Capture the cell that displays the provided text and extract its [X, Y] central coordinate. 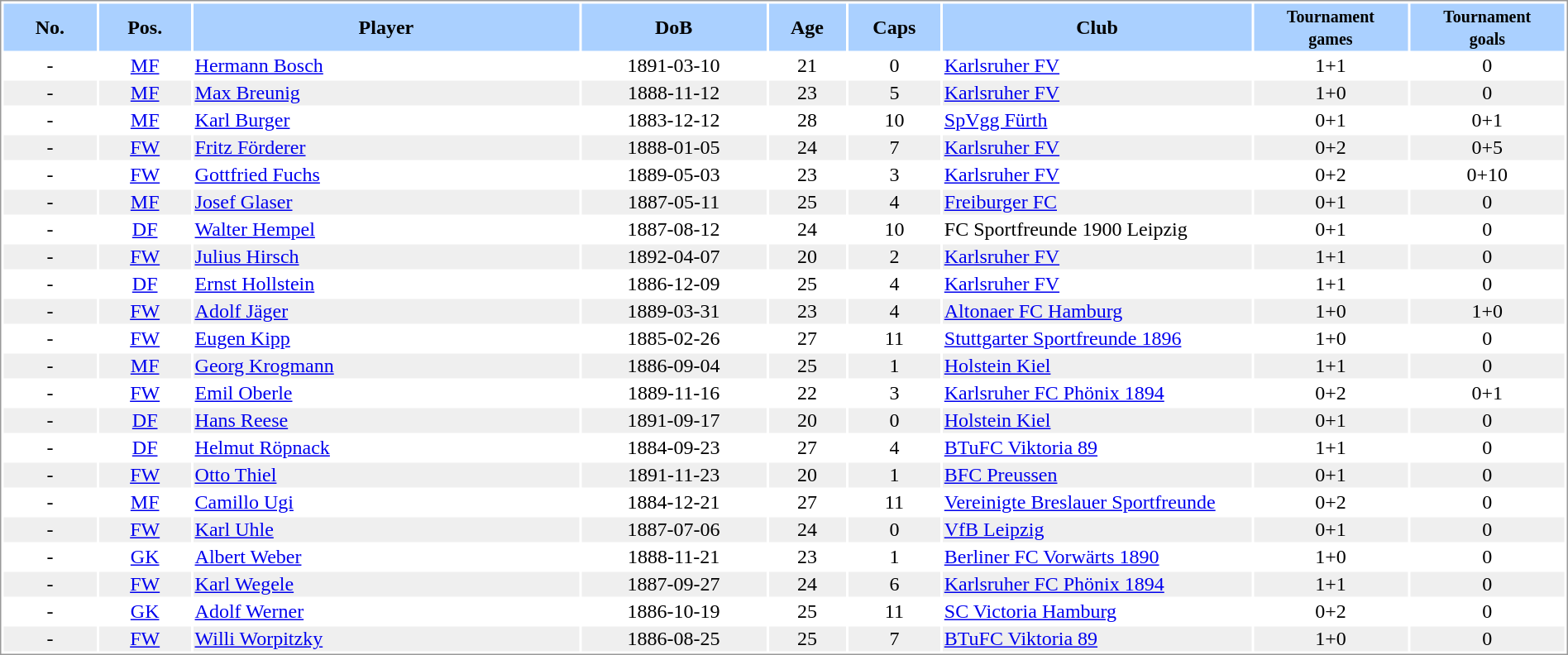
Tournamentgoals [1487, 26]
Karl Burger [386, 120]
28 [807, 120]
Altonaer FC Hamburg [1097, 312]
Otto Thiel [386, 476]
1887-08-12 [674, 229]
Stuttgarter Sportfreunde 1896 [1097, 338]
1892-04-07 [674, 257]
1886-12-09 [674, 284]
Helmut Röpnack [386, 447]
Josef Glaser [386, 203]
1891-03-10 [674, 65]
2 [895, 257]
Age [807, 26]
DoB [674, 26]
0+5 [1487, 148]
22 [807, 393]
1886-08-25 [674, 639]
VfB Leipzig [1097, 530]
1883-12-12 [674, 120]
Adolf Jäger [386, 312]
1891-09-17 [674, 421]
1888-11-12 [674, 93]
Fritz Förderer [386, 148]
Freiburger FC [1097, 203]
5 [895, 93]
1886-10-19 [674, 611]
Karl Uhle [386, 530]
6 [895, 585]
Gottfried Fuchs [386, 175]
Camillo Ugi [386, 502]
FC Sportfreunde 1900 Leipzig [1097, 229]
1884-09-23 [674, 447]
Ernst Hollstein [386, 284]
Eugen Kipp [386, 338]
Club [1097, 26]
1889-03-31 [674, 312]
1887-05-11 [674, 203]
Berliner FC Vorwärts 1890 [1097, 557]
Georg Krogmann [386, 366]
1887-09-27 [674, 585]
Hans Reese [386, 421]
1885-02-26 [674, 338]
Karl Wegele [386, 585]
Julius Hirsch [386, 257]
Vereinigte Breslauer Sportfreunde [1097, 502]
Albert Weber [386, 557]
Hermann Bosch [386, 65]
1889-05-03 [674, 175]
Willi Worpitzky [386, 639]
1886-09-04 [674, 366]
0+10 [1487, 175]
Emil Oberle [386, 393]
21 [807, 65]
Max Breunig [386, 93]
Caps [895, 26]
BFC Preussen [1097, 476]
SC Victoria Hamburg [1097, 611]
1889-11-16 [674, 393]
No. [50, 26]
1891-11-23 [674, 476]
1888-11-21 [674, 557]
1884-12-21 [674, 502]
1888-01-05 [674, 148]
Tournamentgames [1331, 26]
Pos. [145, 26]
Walter Hempel [386, 229]
Player [386, 26]
1887-07-06 [674, 530]
Adolf Werner [386, 611]
SpVgg Fürth [1097, 120]
